Determine the (x, y) coordinate at the center of the cell enclosing the given text.  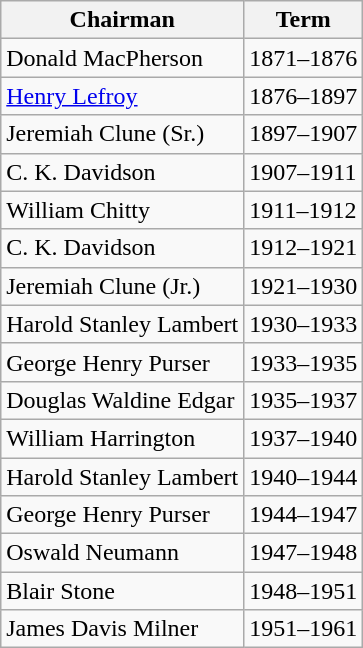
1937–1940 (304, 438)
Henry Lefroy (122, 96)
1921–1930 (304, 286)
1876–1897 (304, 96)
1897–1907 (304, 134)
Blair Stone (122, 591)
1933–1935 (304, 362)
1951–1961 (304, 629)
1935–1937 (304, 400)
1947–1948 (304, 553)
William Harrington (122, 438)
James Davis Milner (122, 629)
1948–1951 (304, 591)
Jeremiah Clune (Sr.) (122, 134)
1871–1876 (304, 58)
1912–1921 (304, 248)
1930–1933 (304, 324)
1944–1947 (304, 515)
Jeremiah Clune (Jr.) (122, 286)
1940–1944 (304, 477)
1907–1911 (304, 172)
Donald MacPherson (122, 58)
Term (304, 20)
Chairman (122, 20)
Oswald Neumann (122, 553)
Douglas Waldine Edgar (122, 400)
William Chitty (122, 210)
1911–1912 (304, 210)
